Find where the given text appears and provide that cell's center as [X, Y] coordinate. 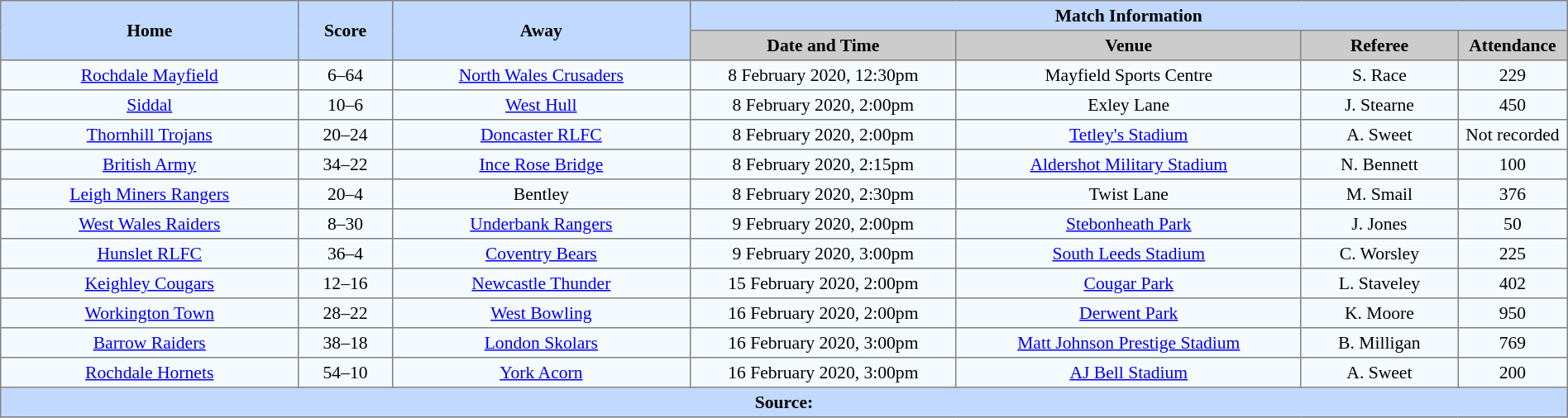
West Bowling [541, 313]
Away [541, 31]
950 [1513, 313]
South Leeds Stadium [1128, 254]
Venue [1128, 45]
Date and Time [823, 45]
100 [1513, 164]
376 [1513, 194]
Not recorded [1513, 135]
Ince Rose Bridge [541, 164]
54–10 [346, 373]
6–64 [346, 75]
8 February 2020, 2:15pm [823, 164]
Twist Lane [1128, 194]
20–24 [346, 135]
York Acorn [541, 373]
9 February 2020, 3:00pm [823, 254]
8 February 2020, 2:30pm [823, 194]
M. Smail [1379, 194]
402 [1513, 283]
J. Jones [1379, 224]
225 [1513, 254]
Rochdale Hornets [150, 373]
Source: [784, 402]
Hunslet RLFC [150, 254]
Referee [1379, 45]
Aldershot Military Stadium [1128, 164]
Exley Lane [1128, 105]
C. Worsley [1379, 254]
34–22 [346, 164]
200 [1513, 373]
8 February 2020, 12:30pm [823, 75]
Newcastle Thunder [541, 283]
36–4 [346, 254]
S. Race [1379, 75]
London Skolars [541, 343]
12–16 [346, 283]
9 February 2020, 2:00pm [823, 224]
Stebonheath Park [1128, 224]
B. Milligan [1379, 343]
50 [1513, 224]
North Wales Crusaders [541, 75]
Siddal [150, 105]
Cougar Park [1128, 283]
20–4 [346, 194]
Keighley Cougars [150, 283]
AJ Bell Stadium [1128, 373]
Attendance [1513, 45]
West Wales Raiders [150, 224]
Tetley's Stadium [1128, 135]
15 February 2020, 2:00pm [823, 283]
Derwent Park [1128, 313]
769 [1513, 343]
L. Staveley [1379, 283]
Workington Town [150, 313]
28–22 [346, 313]
J. Stearne [1379, 105]
10–6 [346, 105]
Home [150, 31]
38–18 [346, 343]
Mayfield Sports Centre [1128, 75]
Rochdale Mayfield [150, 75]
Matt Johnson Prestige Stadium [1128, 343]
Bentley [541, 194]
Barrow Raiders [150, 343]
British Army [150, 164]
16 February 2020, 2:00pm [823, 313]
450 [1513, 105]
Match Information [1128, 16]
K. Moore [1379, 313]
8–30 [346, 224]
Underbank Rangers [541, 224]
Thornhill Trojans [150, 135]
Coventry Bears [541, 254]
N. Bennett [1379, 164]
Doncaster RLFC [541, 135]
West Hull [541, 105]
229 [1513, 75]
Leigh Miners Rangers [150, 194]
Score [346, 31]
